Extract the [X, Y] coordinate from the center of the cell holding the provided text.  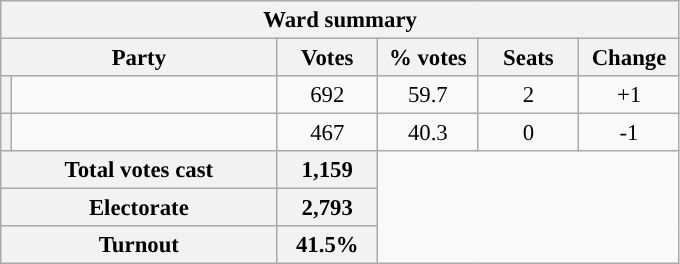
1,159 [328, 170]
Turnout [139, 245]
467 [328, 133]
692 [328, 95]
40.3 [428, 133]
2,793 [328, 208]
Electorate [139, 208]
Ward summary [340, 20]
% votes [428, 58]
-1 [630, 133]
Votes [328, 58]
59.7 [428, 95]
41.5% [328, 245]
Change [630, 58]
Seats [528, 58]
Party [139, 58]
2 [528, 95]
Total votes cast [139, 170]
+1 [630, 95]
0 [528, 133]
